Extract the [x, y] coordinate from the center of the cell holding the provided text.  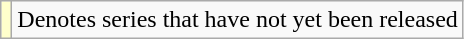
Denotes series that have not yet been released [238, 20]
